Pinpoint the cell where the given text exists, returning its [X, Y] midpoint coordinate. 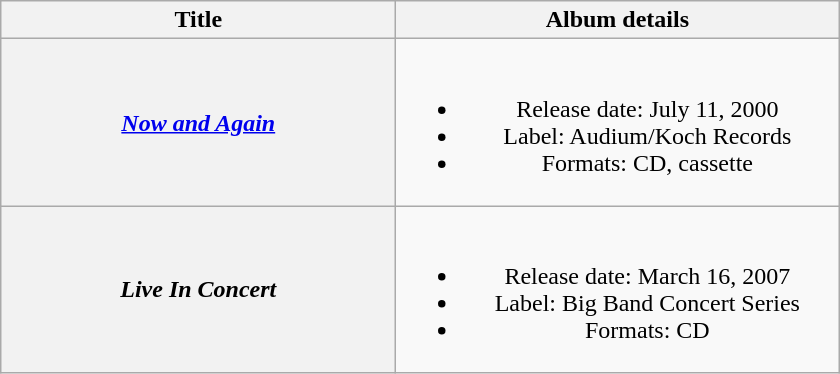
Now and Again [198, 122]
Album details [618, 20]
Title [198, 20]
Live In Concert [198, 290]
Release date: July 11, 2000Label: Audium/Koch RecordsFormats: CD, cassette [618, 122]
Release date: March 16, 2007Label: Big Band Concert SeriesFormats: CD [618, 290]
